Output the [X, Y] coordinate of the center of the cell containing the given text.  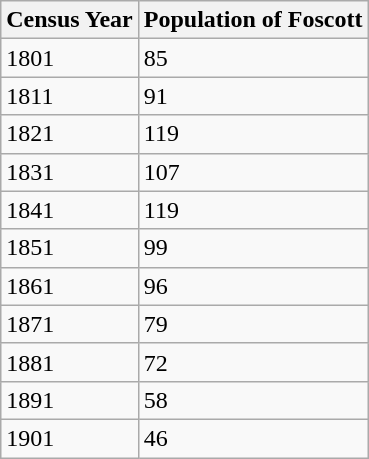
1801 [70, 58]
1851 [70, 248]
85 [253, 58]
1881 [70, 362]
1861 [70, 286]
Population of Foscott [253, 20]
1831 [70, 172]
1811 [70, 96]
96 [253, 286]
91 [253, 96]
1891 [70, 400]
1901 [70, 438]
46 [253, 438]
79 [253, 324]
1841 [70, 210]
1821 [70, 134]
1871 [70, 324]
107 [253, 172]
58 [253, 400]
72 [253, 362]
99 [253, 248]
Census Year [70, 20]
